Output the [x, y] coordinate of the center of the cell containing the given text.  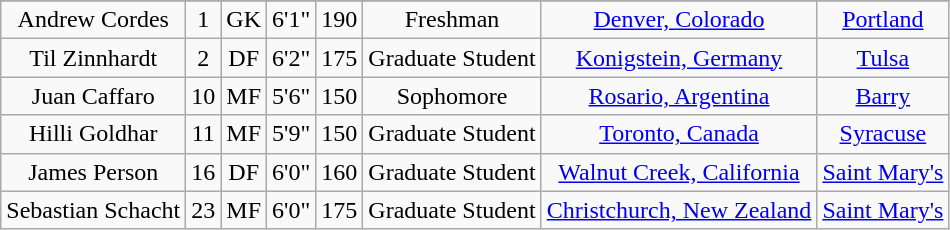
23 [204, 210]
Rosario, Argentina [679, 96]
16 [204, 172]
5'9" [292, 134]
Barry [883, 96]
Sebastian Schacht [94, 210]
Christchurch, New Zealand [679, 210]
Juan Caffaro [94, 96]
Andrew Cordes [94, 20]
Syracuse [883, 134]
6'2" [292, 58]
James Person [94, 172]
6'1" [292, 20]
190 [340, 20]
Portland [883, 20]
160 [340, 172]
Walnut Creek, California [679, 172]
GK [244, 20]
Freshman [452, 20]
11 [204, 134]
Sophomore [452, 96]
Hilli Goldhar [94, 134]
Tulsa [883, 58]
Denver, Colorado [679, 20]
2 [204, 58]
10 [204, 96]
Til Zinnhardt [94, 58]
5'6" [292, 96]
1 [204, 20]
Konigstein, Germany [679, 58]
Toronto, Canada [679, 134]
